Return (X, Y) of the center of cell containing provided text 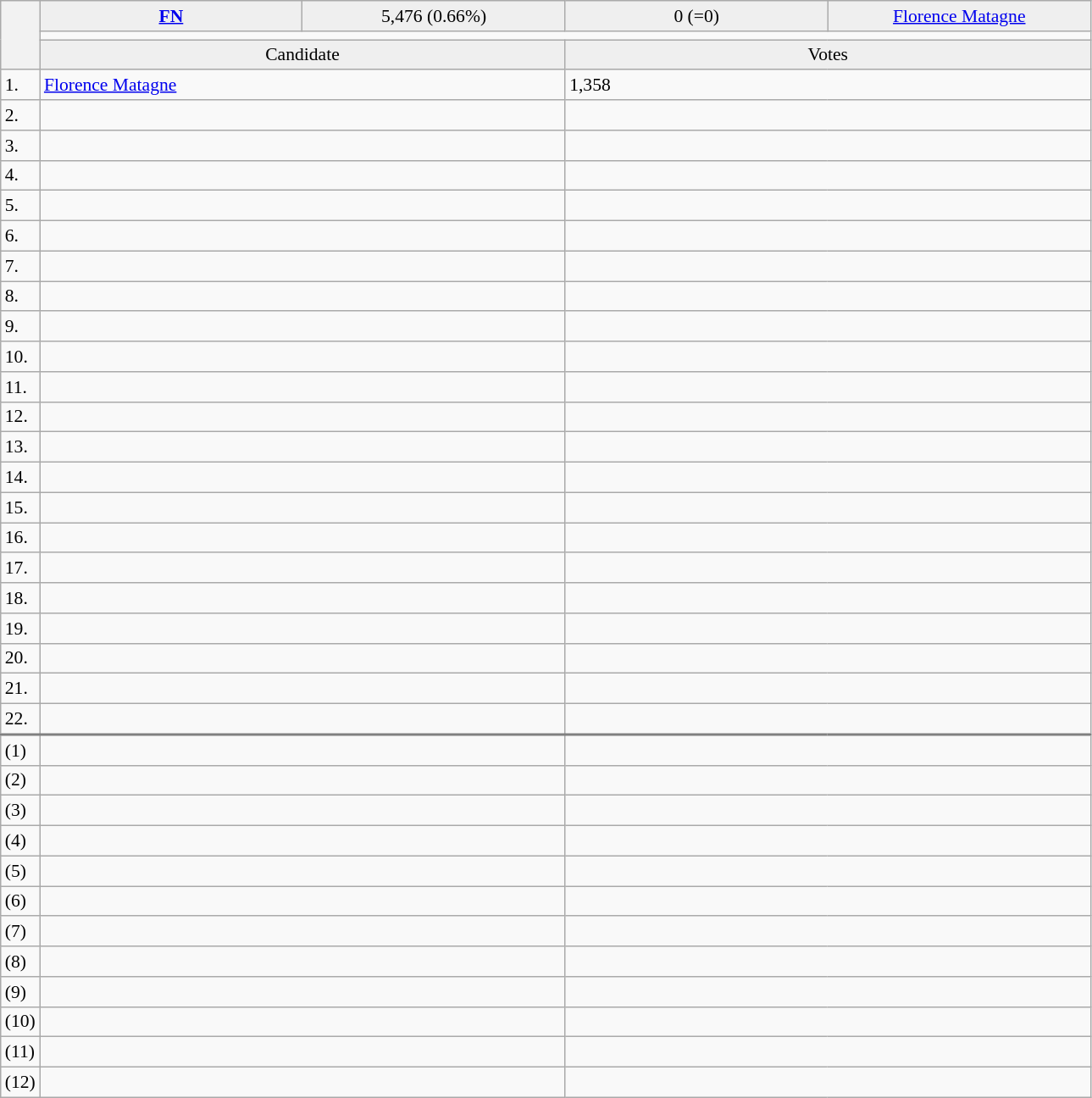
(8) (20, 962)
(7) (20, 932)
8. (20, 297)
15. (20, 507)
5,476 (0.66%) (434, 16)
(6) (20, 901)
19. (20, 629)
(5) (20, 871)
5. (20, 206)
1. (20, 86)
Votes (828, 55)
2. (20, 115)
1,358 (828, 86)
9. (20, 327)
3. (20, 146)
(2) (20, 780)
13. (20, 447)
18. (20, 598)
0 (=0) (696, 16)
(12) (20, 1083)
(1) (20, 750)
7. (20, 266)
10. (20, 357)
FN (171, 16)
(10) (20, 1022)
Candidate (302, 55)
20. (20, 658)
17. (20, 568)
(4) (20, 841)
16. (20, 538)
4. (20, 175)
12. (20, 417)
(3) (20, 811)
6. (20, 236)
(9) (20, 992)
21. (20, 689)
14. (20, 478)
22. (20, 719)
(11) (20, 1052)
11. (20, 387)
